Pinpoint the cell where the given text exists, returning its [X, Y] midpoint coordinate. 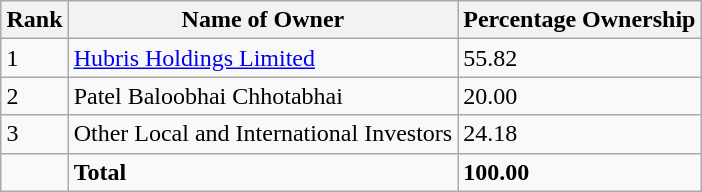
Rank [34, 20]
Total [263, 172]
100.00 [580, 172]
24.18 [580, 134]
3 [34, 134]
Percentage Ownership [580, 20]
20.00 [580, 96]
55.82 [580, 58]
Hubris Holdings Limited [263, 58]
1 [34, 58]
Patel Baloobhai Chhotabhai [263, 96]
Name of Owner [263, 20]
2 [34, 96]
Other Local and International Investors [263, 134]
